Provide the [x, y] coordinate of the cell's center where the given text is located.  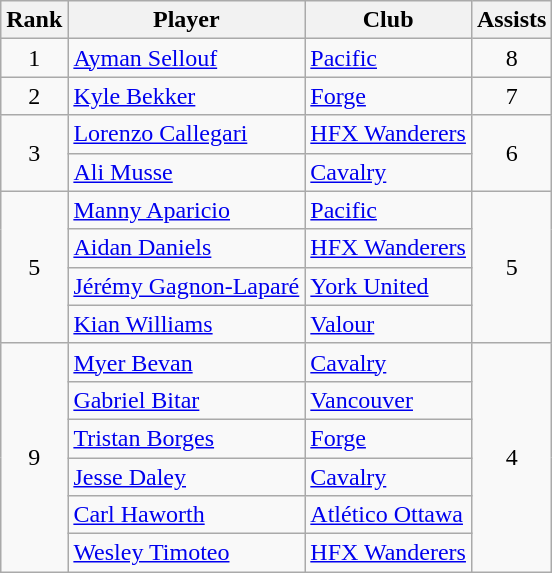
Jérémy Gagnon-Laparé [186, 286]
1 [34, 58]
Ali Musse [186, 172]
Aidan Daniels [186, 248]
Ayman Sellouf [186, 58]
York United [388, 286]
Rank [34, 20]
6 [511, 153]
Kyle Bekker [186, 96]
Valour [388, 324]
9 [34, 457]
Kian Williams [186, 324]
7 [511, 96]
3 [34, 153]
Jesse Daley [186, 477]
Lorenzo Callegari [186, 134]
Manny Aparicio [186, 210]
2 [34, 96]
Myer Bevan [186, 362]
Tristan Borges [186, 438]
Player [186, 20]
Carl Haworth [186, 515]
Vancouver [388, 400]
Gabriel Bitar [186, 400]
8 [511, 58]
Club [388, 20]
Assists [511, 20]
Wesley Timoteo [186, 553]
4 [511, 457]
Atlético Ottawa [388, 515]
